Find where the given text appears and provide that cell's center as [x, y] coordinate. 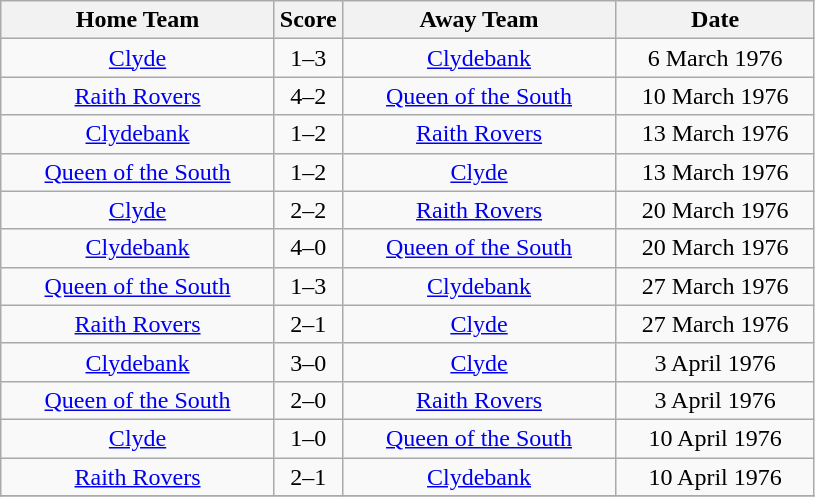
Date [716, 20]
2–0 [308, 400]
10 March 1976 [716, 96]
4–0 [308, 248]
Away Team [479, 20]
6 March 1976 [716, 58]
2–2 [308, 210]
Home Team [138, 20]
4–2 [308, 96]
3–0 [308, 362]
Score [308, 20]
1–0 [308, 438]
